For the text-containing cell, return its midpoint in (x, y) coordinate format. 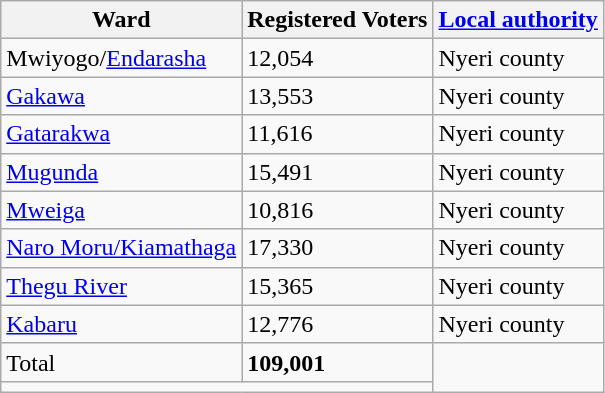
Total (122, 362)
109,001 (338, 362)
Local authority (518, 20)
17,330 (338, 248)
15,491 (338, 172)
Gatarakwa (122, 134)
Mweiga (122, 210)
Thegu River (122, 286)
11,616 (338, 134)
Registered Voters (338, 20)
Kabaru (122, 324)
Naro Moru/Kiamathaga (122, 248)
Mugunda (122, 172)
12,776 (338, 324)
Mwiyogo/Endarasha (122, 58)
Ward (122, 20)
10,816 (338, 210)
12,054 (338, 58)
15,365 (338, 286)
13,553 (338, 96)
Gakawa (122, 96)
